Return the (x, y) coordinate for the center point of the cell that contains the specified text.  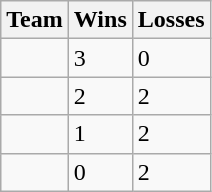
Wins (100, 20)
1 (100, 134)
Team (35, 20)
3 (100, 58)
Losses (171, 20)
